From the cell containing the given text, extract its center point as [x, y] coordinate. 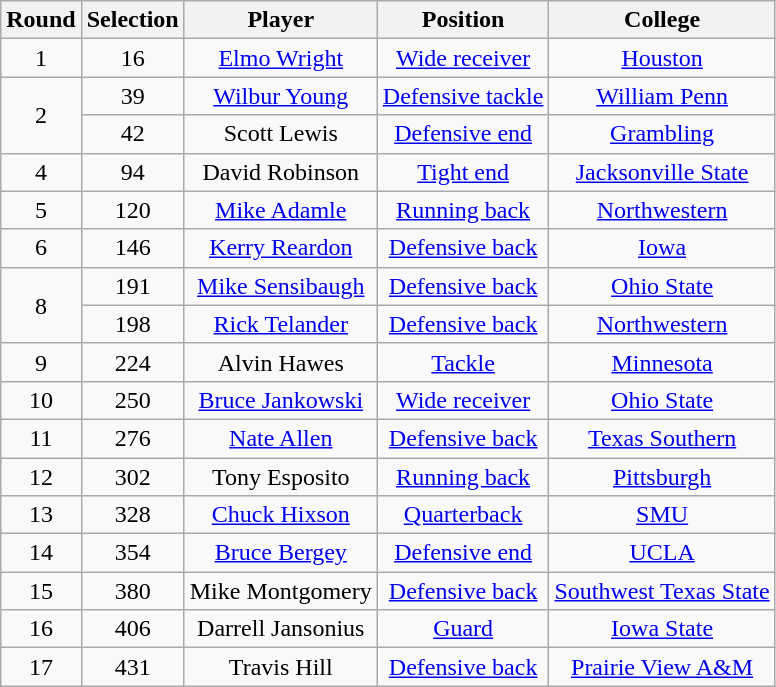
College [662, 20]
Round [41, 20]
4 [41, 172]
Chuck Hixson [280, 515]
10 [41, 400]
Prairie View A&M [662, 667]
Darrell Jansonius [280, 629]
12 [41, 477]
250 [132, 400]
Tackle [463, 362]
Pittsburgh [662, 477]
Bruce Bergey [280, 553]
224 [132, 362]
David Robinson [280, 172]
11 [41, 438]
William Penn [662, 96]
Minnesota [662, 362]
5 [41, 210]
Kerry Reardon [280, 248]
380 [132, 591]
191 [132, 286]
Position [463, 20]
Jacksonville State [662, 172]
302 [132, 477]
Player [280, 20]
Wilbur Young [280, 96]
Iowa State [662, 629]
42 [132, 134]
Mike Montgomery [280, 591]
6 [41, 248]
Texas Southern [662, 438]
120 [132, 210]
14 [41, 553]
Mike Sensibaugh [280, 286]
15 [41, 591]
13 [41, 515]
Nate Allen [280, 438]
276 [132, 438]
39 [132, 96]
198 [132, 324]
Scott Lewis [280, 134]
2 [41, 115]
8 [41, 305]
Travis Hill [280, 667]
328 [132, 515]
SMU [662, 515]
354 [132, 553]
Tony Esposito [280, 477]
94 [132, 172]
Grambling [662, 134]
Mike Adamle [280, 210]
Guard [463, 629]
Houston [662, 58]
406 [132, 629]
Bruce Jankowski [280, 400]
431 [132, 667]
Rick Telander [280, 324]
Tight end [463, 172]
UCLA [662, 553]
146 [132, 248]
Alvin Hawes [280, 362]
Defensive tackle [463, 96]
Iowa [662, 248]
Selection [132, 20]
Elmo Wright [280, 58]
Southwest Texas State [662, 591]
9 [41, 362]
Quarterback [463, 515]
1 [41, 58]
17 [41, 667]
